Return the (x, y) coordinate for the center point of the cell that contains the specified text.  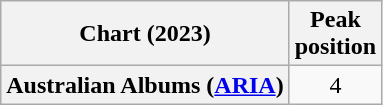
Peakposition (335, 34)
Chart (2023) (145, 34)
4 (335, 85)
Australian Albums (ARIA) (145, 85)
